Capture the cell that displays the provided text and extract its [X, Y] central coordinate. 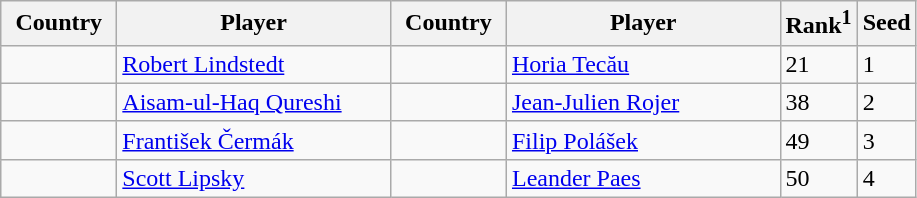
Jean-Julien Rojer [643, 102]
21 [818, 64]
1 [886, 64]
Rank1 [818, 24]
Robert Lindstedt [254, 64]
Aisam-ul-Haq Qureshi [254, 102]
Leander Paes [643, 178]
2 [886, 102]
František Čermák [254, 140]
Seed [886, 24]
Horia Tecău [643, 64]
49 [818, 140]
3 [886, 140]
Scott Lipsky [254, 178]
50 [818, 178]
Filip Polášek [643, 140]
4 [886, 178]
38 [818, 102]
